Detect which cell encompasses the target text, then output its [x, y] center coordinate. 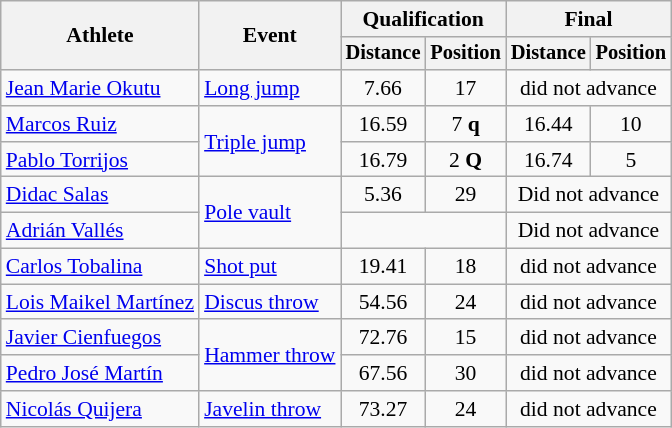
16.79 [384, 160]
5.36 [384, 195]
Discus throw [270, 302]
2 Q [465, 160]
72.76 [384, 338]
Pedro José Martín [100, 373]
Didac Salas [100, 195]
Long jump [270, 88]
Carlos Tobalina [100, 267]
10 [631, 124]
Shot put [270, 267]
Marcos Ruiz [100, 124]
Final [588, 19]
Javier Cienfuegos [100, 338]
Adrián Vallés [100, 231]
16.74 [548, 160]
18 [465, 267]
Event [270, 36]
67.56 [384, 373]
Pablo Torrijos [100, 160]
5 [631, 160]
15 [465, 338]
54.56 [384, 302]
19.41 [384, 267]
7.66 [384, 88]
Pole vault [270, 212]
Javelin throw [270, 409]
Athlete [100, 36]
Triple jump [270, 142]
Qualification [424, 19]
7 q [465, 124]
30 [465, 373]
Jean Marie Okutu [100, 88]
16.59 [384, 124]
73.27 [384, 409]
17 [465, 88]
Hammer throw [270, 356]
Nicolás Quijera [100, 409]
29 [465, 195]
Lois Maikel Martínez [100, 302]
16.44 [548, 124]
